Identify which cell holds the provided text, then report its (X, Y) central coordinate. 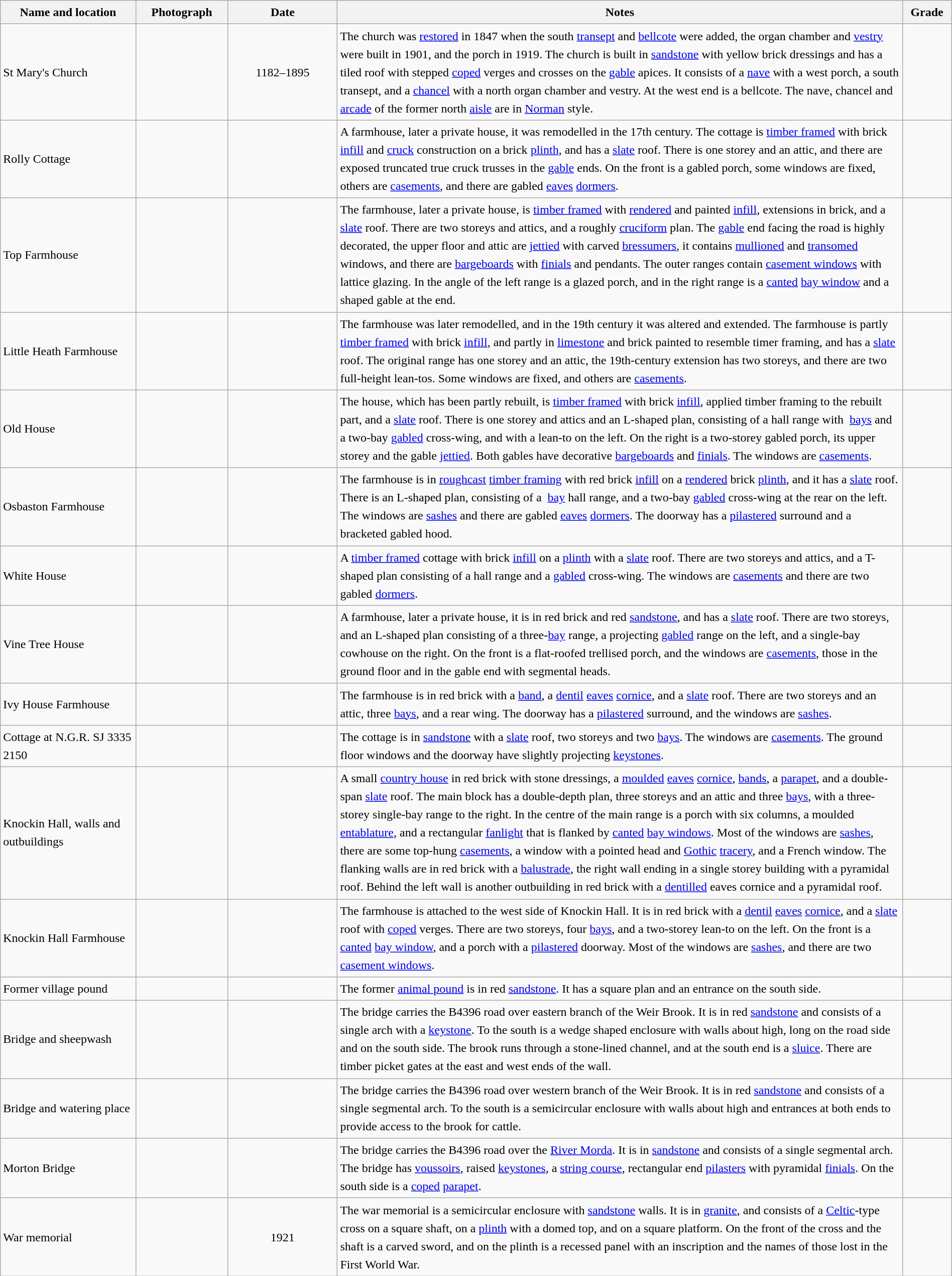
Old House (68, 429)
Little Heath Farmhouse (68, 351)
Name and location (68, 12)
Top Farmhouse (68, 255)
St Mary's Church (68, 72)
Cottage at N.G.R. SJ 3335 2150 (68, 746)
Bridge and sheepwash (68, 1040)
Morton Bridge (68, 1168)
Bridge and watering place (68, 1108)
1182–1895 (283, 72)
Photograph (182, 12)
Notes (620, 12)
Osbaston Farmhouse (68, 506)
War memorial (68, 1237)
Grade (927, 12)
Date (283, 12)
Former village pound (68, 989)
Knockin Hall, walls and outbuildings (68, 833)
The former animal pound is in red sandstone. It has a square plan and an entrance on the south side. (620, 989)
Knockin Hall Farmhouse (68, 938)
Rolly Cottage (68, 159)
White House (68, 576)
Ivy House Farmhouse (68, 704)
1921 (283, 1237)
Vine Tree House (68, 644)
